Output the (X, Y) coordinate of the center of the cell containing the given text.  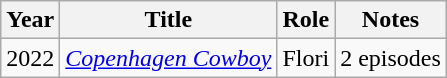
2022 (30, 58)
2 episodes (391, 58)
Flori (306, 58)
Role (306, 20)
Title (168, 20)
Notes (391, 20)
Year (30, 20)
Copenhagen Cowboy (168, 58)
